Detect which cell encompasses the target text, then output its (X, Y) center coordinate. 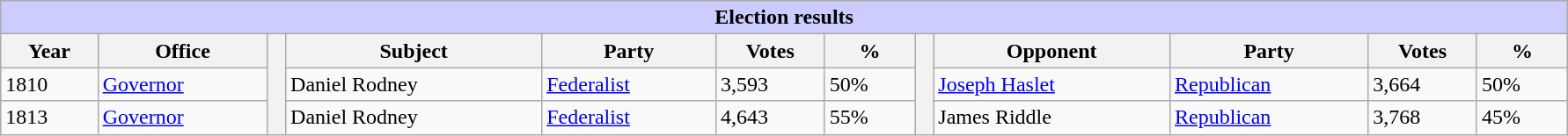
55% (869, 118)
Joseph Haslet (1052, 84)
Subject (414, 51)
Year (49, 51)
Opponent (1052, 51)
3,768 (1423, 118)
45% (1522, 118)
3,593 (770, 84)
1813 (49, 118)
Election results (785, 18)
James Riddle (1052, 118)
1810 (49, 84)
Office (183, 51)
3,664 (1423, 84)
4,643 (770, 118)
